Identify which cell holds the provided text, then report its (X, Y) central coordinate. 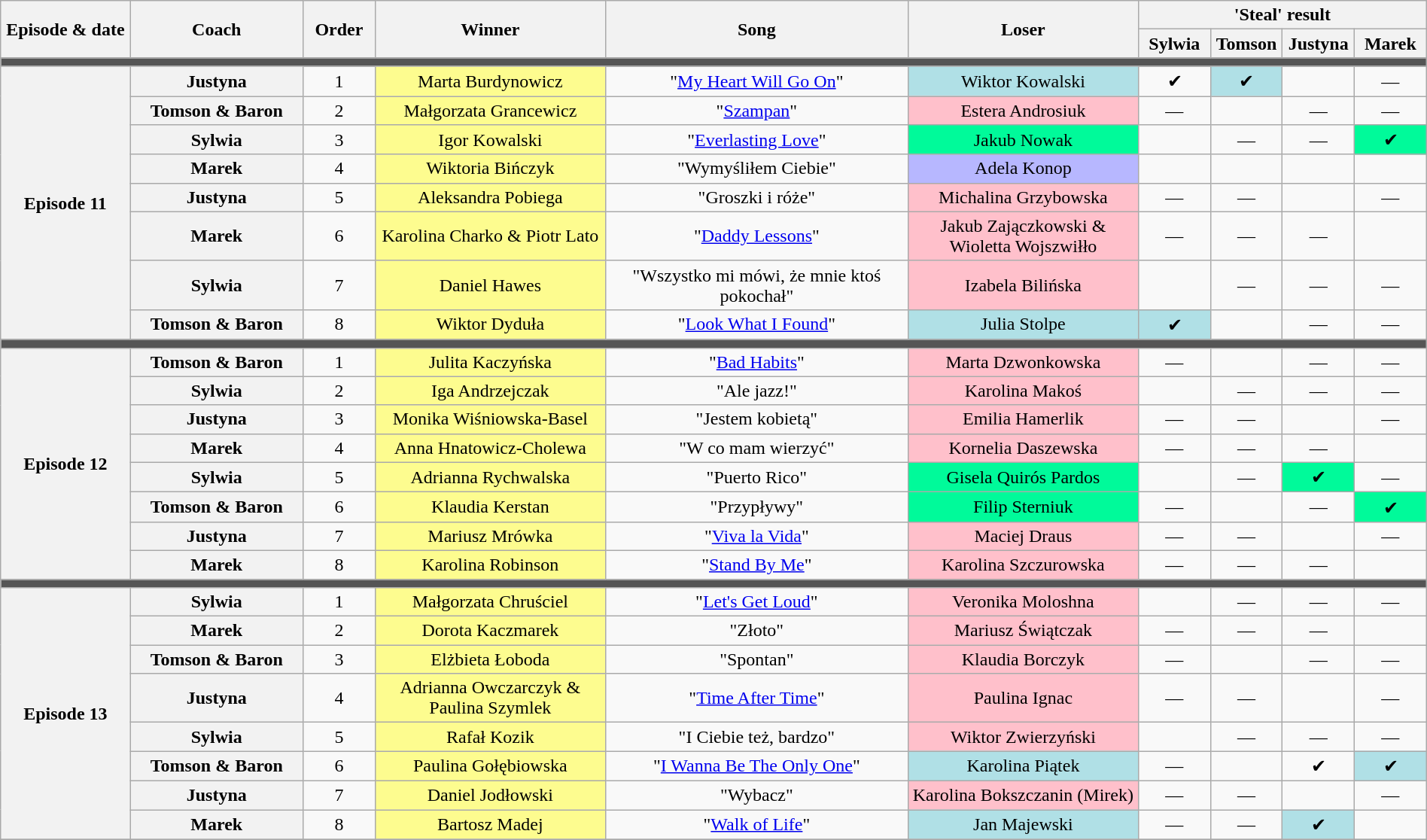
Paulina Ignac (1023, 698)
"Przypływy" (756, 507)
Anna Hnatowicz-Cholewa (490, 448)
"Wybacz" (756, 795)
Order (339, 29)
Filip Sterniuk (1023, 507)
Bartosz Madej (490, 825)
Episode & date (65, 29)
Song (756, 29)
Klaudia Kerstan (490, 507)
"Viva la Vida" (756, 536)
Episode 11 (65, 203)
Wiktor Zwierzyński (1023, 737)
Wiktor Dyduła (490, 324)
"Everlasting Love" (756, 140)
Daniel Hawes (490, 285)
Karolina Charko & Piotr Lato (490, 236)
"Daddy Lessons" (756, 236)
"Stand By Me" (756, 565)
Igor Kowalski (490, 140)
Episode 13 (65, 714)
Małgorzata Grancewicz (490, 111)
"Walk of Life" (756, 825)
"Wszystko mi mówi, że mnie ktoś pokochał" (756, 285)
"Bad Habits" (756, 362)
Karolina Makoś (1023, 391)
Michalina Grzybowska (1023, 197)
Tomson (1246, 44)
"Puerto Rico" (756, 477)
Maciej Draus (1023, 536)
Adela Konop (1023, 169)
Dorota Kaczmarek (490, 631)
Karolina Bokszczanin (Mirek) (1023, 795)
"W co mam wierzyć" (756, 448)
Elżbieta Łoboda (490, 659)
"Groszki i róże" (756, 197)
Coach (217, 29)
Episode 12 (65, 464)
"Time After Time" (756, 698)
"I Ciebie też, bardzo" (756, 737)
"I Wanna Be The Only One" (756, 766)
Veronika Moloshna (1023, 602)
Wiktoria Bińczyk (490, 169)
Karolina Robinson (490, 565)
Jan Majewski (1023, 825)
Izabela Bilińska (1023, 285)
Julita Kaczyńska (490, 362)
Karolina Piątek (1023, 766)
"Szampan" (756, 111)
Karolina Szczurowska (1023, 565)
"Let's Get Loud" (756, 602)
"Look What I Found" (756, 324)
"Ale jazz!" (756, 391)
Marta Burdynowicz (490, 81)
Jakub Nowak (1023, 140)
Daniel Jodłowski (490, 795)
Julia Stolpe (1023, 324)
Rafał Kozik (490, 737)
Aleksandra Pobiega (490, 197)
Emilia Hamerlik (1023, 419)
Marta Dzwonkowska (1023, 362)
Iga Andrzejczak (490, 391)
Klaudia Borczyk (1023, 659)
"Wymyśliłem Ciebie" (756, 169)
Winner (490, 29)
"My Heart Will Go On" (756, 81)
"Jestem kobietą" (756, 419)
"Złoto" (756, 631)
Loser (1023, 29)
Gisela Quirós Pardos (1023, 477)
Paulina Gołębiowska (490, 766)
Jakub Zajączkowski & Wioletta Wojszwiłło (1023, 236)
Adrianna Owczarczyk & Paulina Szymlek (490, 698)
Małgorzata Chruściel (490, 602)
Estera Androsiuk (1023, 111)
Mariusz Świątczak (1023, 631)
Monika Wiśniowska-Basel (490, 419)
Kornelia Daszewska (1023, 448)
'Steal' result (1282, 15)
Adrianna Rychwalska (490, 477)
Wiktor Kowalski (1023, 81)
"Spontan" (756, 659)
Mariusz Mrówka (490, 536)
